Return [X, Y] of the center of cell containing provided text 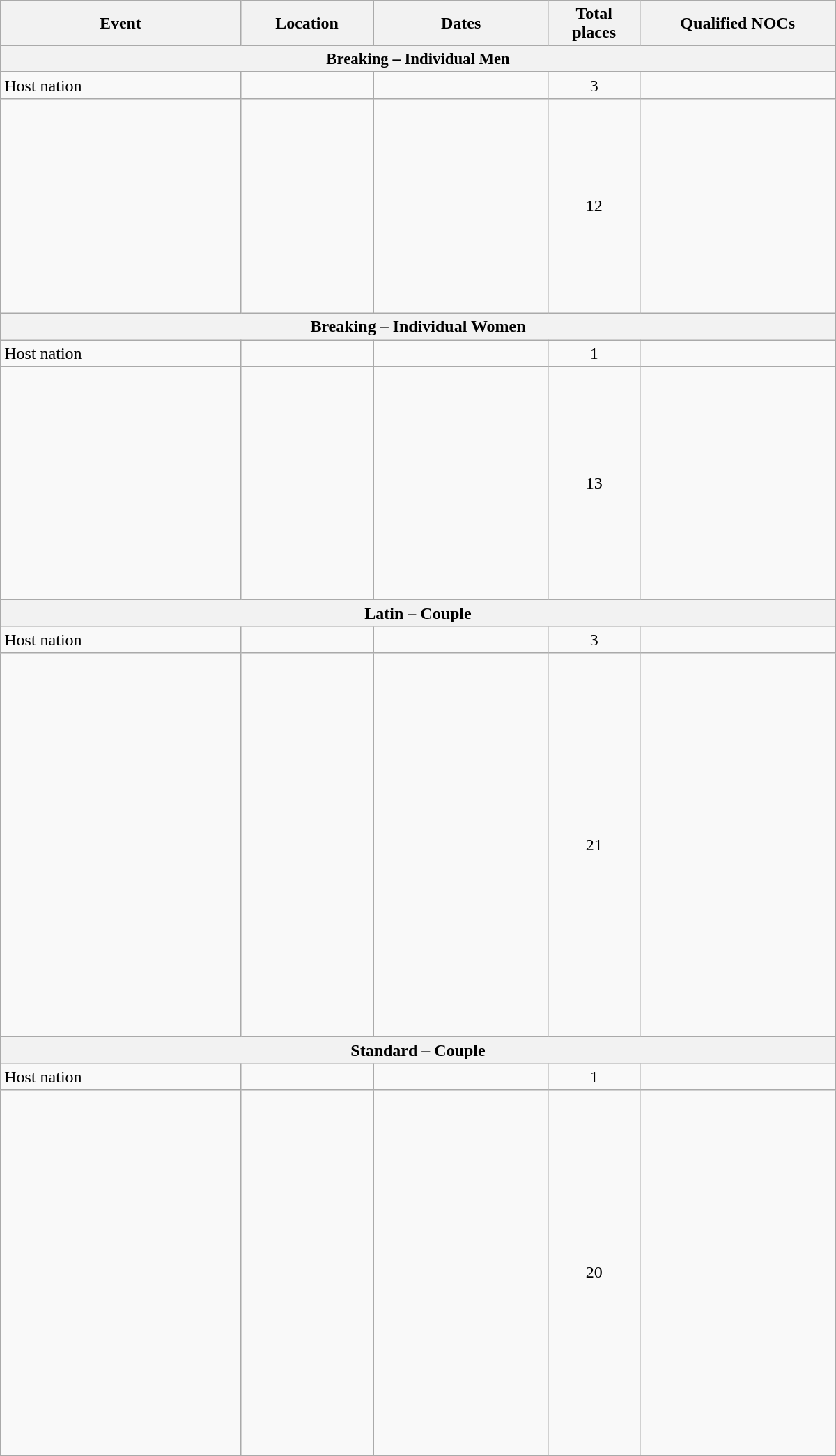
Breaking – Individual Men [418, 59]
Location [307, 24]
12 [594, 206]
Dates [461, 24]
Standard – Couple [418, 1050]
13 [594, 484]
Total places [594, 24]
Event [121, 24]
Qualified NOCs [737, 24]
Latin – Couple [418, 613]
Breaking – Individual Women [418, 327]
21 [594, 845]
20 [594, 1273]
